Output the (X, Y) coordinate of the center of the cell containing the given text.  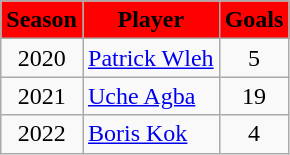
2022 (42, 134)
2020 (42, 58)
Player (150, 20)
Goals (254, 20)
5 (254, 58)
Boris Kok (150, 134)
2021 (42, 96)
Season (42, 20)
Uche Agba (150, 96)
19 (254, 96)
4 (254, 134)
Patrick Wleh (150, 58)
